Scan for the cell matching the given text and deliver its [X, Y] coordinate at center. 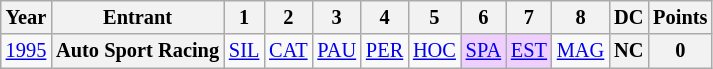
1995 [26, 51]
HOC [434, 51]
6 [484, 17]
Year [26, 17]
2 [288, 17]
1 [244, 17]
8 [580, 17]
5 [434, 17]
SIL [244, 51]
Entrant [138, 17]
Points [680, 17]
NC [628, 51]
PAU [336, 51]
PER [384, 51]
Auto Sport Racing [138, 51]
4 [384, 17]
DC [628, 17]
7 [529, 17]
EST [529, 51]
3 [336, 17]
0 [680, 51]
SPA [484, 51]
CAT [288, 51]
MAG [580, 51]
